Output the (X, Y) coordinate of the center of the cell containing the given text.  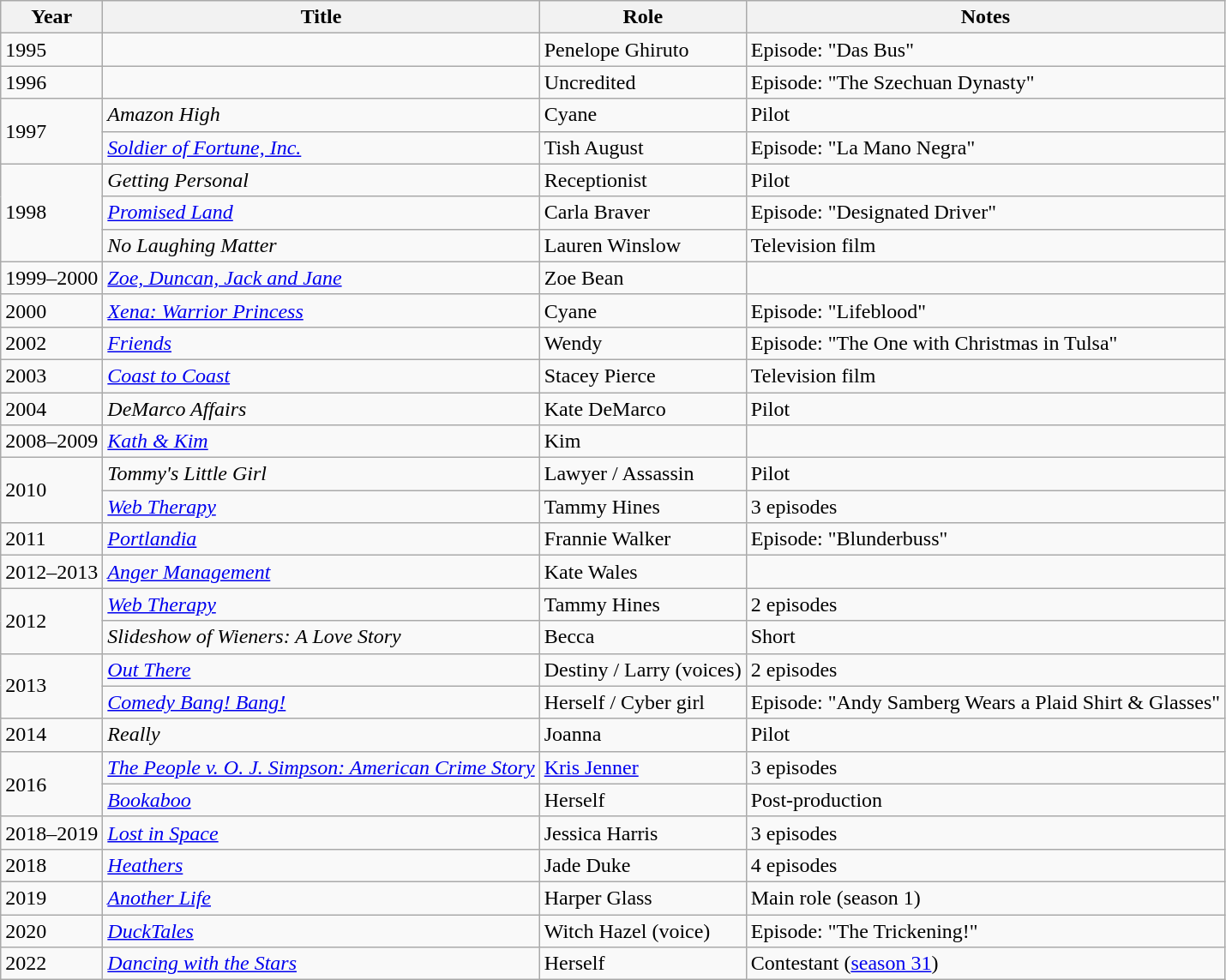
Episode: "Das Bus" (985, 50)
No Laughing Matter (321, 245)
Frannie Walker (643, 539)
2003 (51, 376)
Really (321, 735)
Short (985, 637)
Post-production (985, 800)
Lauren Winslow (643, 245)
1999–2000 (51, 278)
Witch Hazel (voice) (643, 930)
2022 (51, 964)
1995 (51, 50)
Title (321, 17)
Comedy Bang! Bang! (321, 702)
Friends (321, 343)
2002 (51, 343)
Herself / Cyber girl (643, 702)
Kris Jenner (643, 767)
Jade Duke (643, 865)
Receptionist (643, 180)
Heathers (321, 865)
Kate DeMarco (643, 409)
Notes (985, 17)
Tish August (643, 147)
Kate Wales (643, 572)
Out There (321, 670)
Soldier of Fortune, Inc. (321, 147)
The People v. O. J. Simpson: American Crime Story (321, 767)
2020 (51, 930)
Contestant (season 31) (985, 964)
Year (51, 17)
Lawyer / Assassin (643, 474)
Becca (643, 637)
2018–2019 (51, 833)
Episode: "The Trickening!" (985, 930)
2004 (51, 409)
Stacey Pierce (643, 376)
Promised Land (321, 213)
Another Life (321, 898)
Zoe Bean (643, 278)
1997 (51, 131)
Penelope Ghiruto (643, 50)
Destiny / Larry (voices) (643, 670)
Kim (643, 442)
Episode: "The Szechuan Dynasty" (985, 82)
Getting Personal (321, 180)
Joanna (643, 735)
Lost in Space (321, 833)
Anger Management (321, 572)
2018 (51, 865)
2014 (51, 735)
2012 (51, 621)
Dancing with the Stars (321, 964)
Tommy's Little Girl (321, 474)
2019 (51, 898)
2008–2009 (51, 442)
1998 (51, 213)
4 episodes (985, 865)
Jessica Harris (643, 833)
DeMarco Affairs (321, 409)
Episode: "The One with Christmas in Tulsa" (985, 343)
Episode: "Lifeblood" (985, 310)
Carla Braver (643, 213)
DuckTales (321, 930)
Episode: "Blunderbuss" (985, 539)
Main role (season 1) (985, 898)
Harper Glass (643, 898)
2011 (51, 539)
Zoe, Duncan, Jack and Jane (321, 278)
Kath & Kim (321, 442)
1996 (51, 82)
Role (643, 17)
2013 (51, 686)
2012–2013 (51, 572)
2010 (51, 490)
Slideshow of Wieners: A Love Story (321, 637)
Bookaboo (321, 800)
Portlandia (321, 539)
Coast to Coast (321, 376)
Uncredited (643, 82)
Episode: "La Mano Negra" (985, 147)
Episode: "Designated Driver" (985, 213)
Xena: Warrior Princess (321, 310)
Amazon High (321, 115)
Episode: "Andy Samberg Wears a Plaid Shirt & Glasses" (985, 702)
2016 (51, 784)
2000 (51, 310)
Wendy (643, 343)
